From the cell containing the given text, extract its center point as [x, y] coordinate. 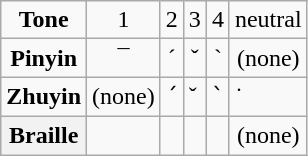
2 [172, 20]
1 [124, 20]
neutral [268, 20]
´ [172, 58]
4 [218, 20]
Pinyin [44, 58]
Tone [44, 20]
Zhuyin [44, 97]
ˊ [172, 97]
Braille [44, 135]
ˋ [218, 97]
¯ [124, 58]
` [218, 58]
3 [194, 20]
˙ [268, 97]
